Capture the cell that displays the provided text and extract its [X, Y] central coordinate. 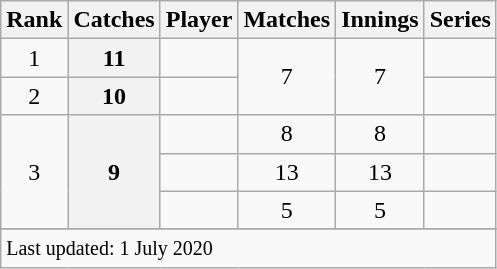
1 [34, 58]
Catches [114, 20]
Player [199, 20]
2 [34, 96]
Rank [34, 20]
Innings [380, 20]
11 [114, 58]
Last updated: 1 July 2020 [249, 248]
9 [114, 172]
10 [114, 96]
Matches [287, 20]
3 [34, 172]
Series [460, 20]
